Output the (x, y) coordinate of the center of the cell containing the given text.  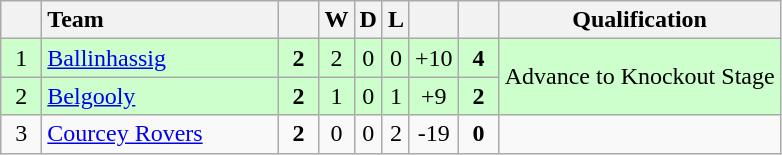
4 (478, 58)
D (368, 20)
Advance to Knockout Stage (640, 77)
W (336, 20)
Ballinhassig (160, 58)
+10 (434, 58)
-19 (434, 134)
+9 (434, 96)
Qualification (640, 20)
Team (160, 20)
Courcey Rovers (160, 134)
Belgooly (160, 96)
3 (22, 134)
L (396, 20)
